Provide the [X, Y] coordinate of the cell's center where the given text is located.  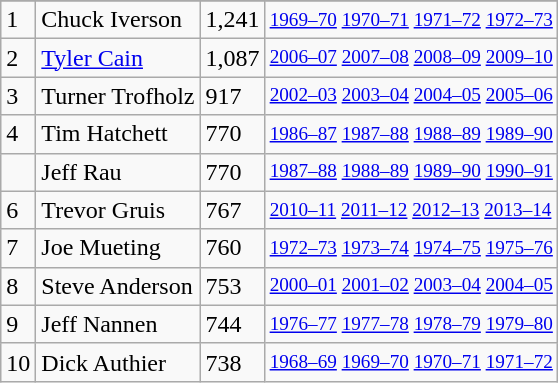
744 [232, 324]
Turner Trofholz [118, 96]
7 [18, 248]
767 [232, 210]
1976–77 1977–78 1978–79 1979–80 [411, 324]
Chuck Iverson [118, 20]
Jeff Nannen [118, 324]
6 [18, 210]
2006–07 2007–08 2008–09 2009–10 [411, 58]
Jeff Rau [118, 172]
760 [232, 248]
1969–70 1970–71 1971–72 1972–73 [411, 20]
2 [18, 58]
9 [18, 324]
1968–69 1969–70 1970–71 1971–72 [411, 362]
917 [232, 96]
2000–01 2001–02 2003–04 2004–05 [411, 286]
4 [18, 134]
Steve Anderson [118, 286]
753 [232, 286]
8 [18, 286]
10 [18, 362]
1,241 [232, 20]
Joe Mueting [118, 248]
Tim Hatchett [118, 134]
1987–88 1988–89 1989–90 1990–91 [411, 172]
1 [18, 20]
1972–73 1973–74 1974–75 1975–76 [411, 248]
1,087 [232, 58]
Trevor Gruis [118, 210]
2010–11 2011–12 2012–13 2013–14 [411, 210]
3 [18, 96]
738 [232, 362]
1986–87 1987–88 1988–89 1989–90 [411, 134]
Tyler Cain [118, 58]
Dick Authier [118, 362]
2002–03 2003–04 2004–05 2005–06 [411, 96]
